Find where the given text appears and provide that cell's center as [X, Y] coordinate. 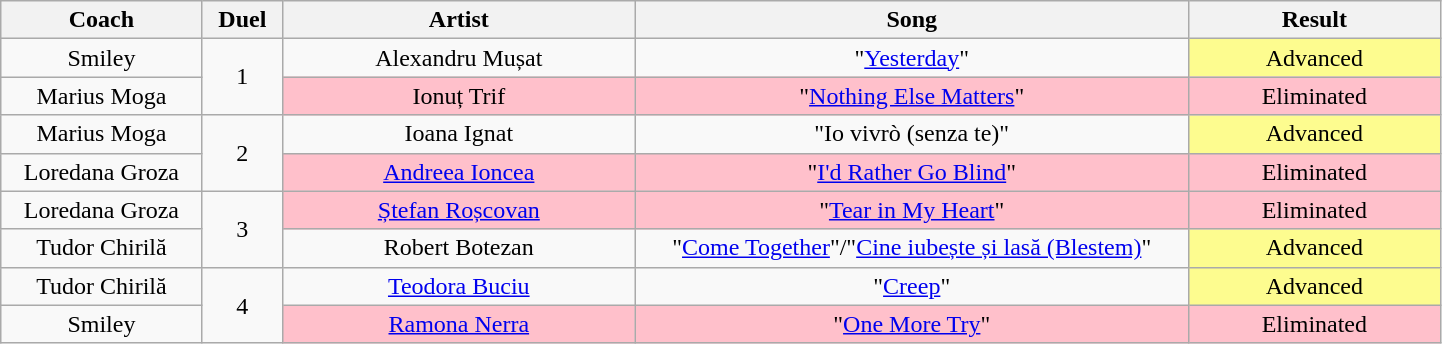
"Come Together"/"Cine iubește și lasă (Blestem)" [912, 248]
Song [912, 20]
Ștefan Roșcovan [459, 210]
"Nothing Else Matters" [912, 96]
"Io vivrò (senza te)" [912, 134]
2 [242, 153]
"Creep" [912, 286]
Duel [242, 20]
4 [242, 305]
Artist [459, 20]
Ramona Nerra [459, 324]
"I'd Rather Go Blind" [912, 172]
1 [242, 77]
Andreea Ioncea [459, 172]
Coach [102, 20]
3 [242, 229]
Alexandru Mușat [459, 58]
Ioana Ignat [459, 134]
Result [1315, 20]
"Yesterday" [912, 58]
Robert Botezan [459, 248]
"Tear in My Heart" [912, 210]
Ionuț Trif [459, 96]
Teodora Buciu [459, 286]
"One More Try" [912, 324]
